For the text-containing cell, return its midpoint in [x, y] coordinate format. 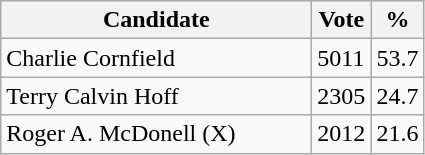
2012 [342, 134]
% [398, 20]
Vote [342, 20]
21.6 [398, 134]
Candidate [156, 20]
Roger A. McDonell (X) [156, 134]
Charlie Cornfield [156, 58]
24.7 [398, 96]
2305 [342, 96]
Terry Calvin Hoff [156, 96]
5011 [342, 58]
53.7 [398, 58]
